Scan for the cell matching the given text and deliver its (X, Y) coordinate at center. 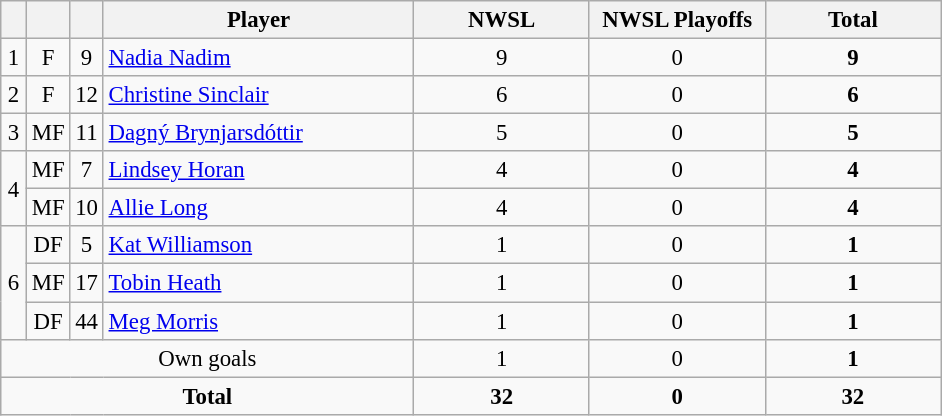
Allie Long (258, 208)
12 (86, 95)
44 (86, 321)
3 (14, 133)
17 (86, 283)
Own goals (208, 358)
Dagný Brynjarsdóttir (258, 133)
Player (258, 20)
10 (86, 208)
11 (86, 133)
NWSL (502, 20)
NWSL Playoffs (677, 20)
Nadia Nadim (258, 58)
7 (86, 170)
Tobin Heath (258, 283)
2 (14, 95)
Christine Sinclair (258, 95)
Lindsey Horan (258, 170)
Kat Williamson (258, 245)
Meg Morris (258, 321)
